Determine the (X, Y) coordinate at the center of the cell enclosing the given text.  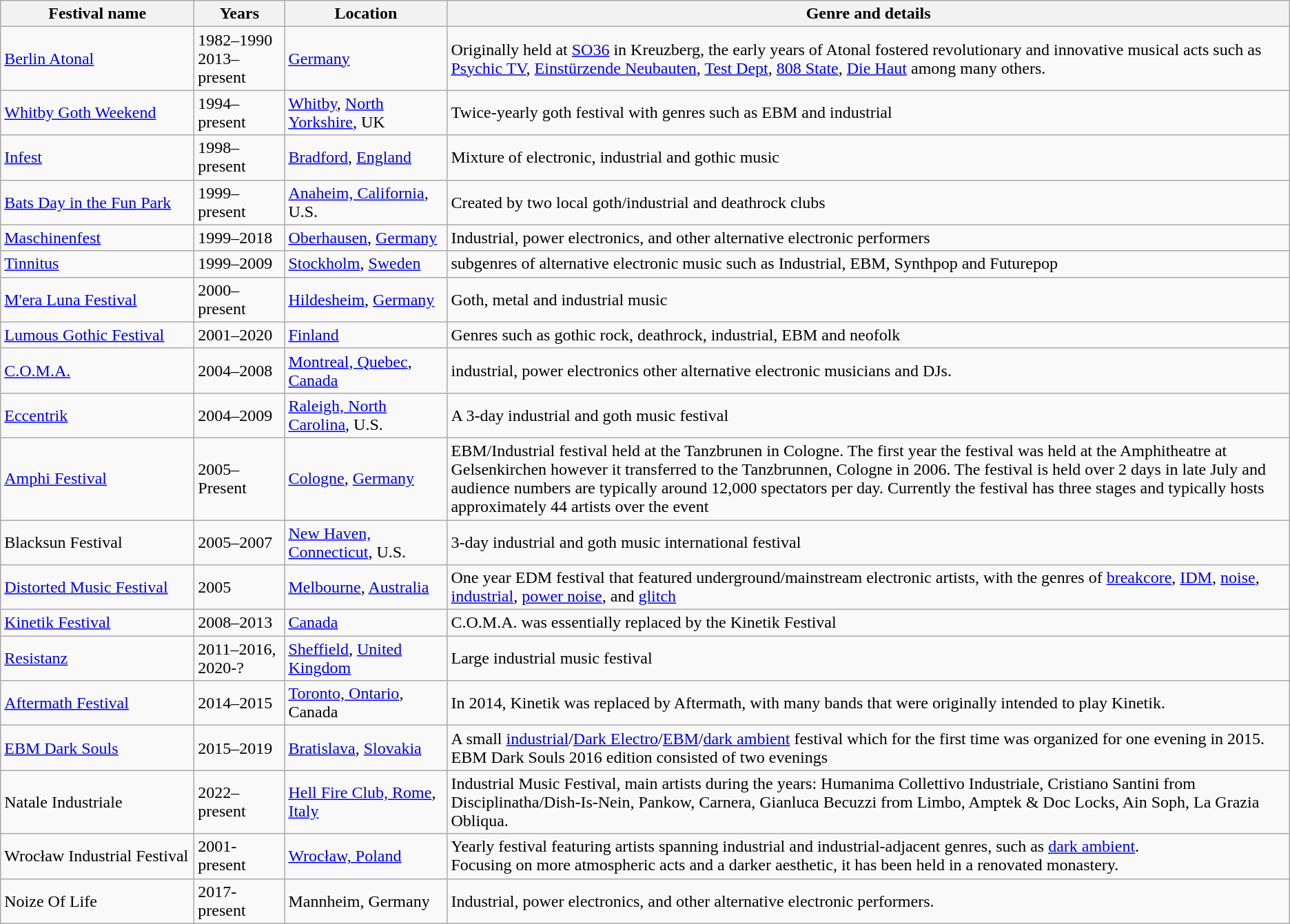
1999–present (240, 203)
2004–2008 (240, 371)
Lumous Gothic Festival (98, 335)
Oberhausen, Germany (366, 238)
A 3-day industrial and goth music festival (868, 415)
Amphi Festival (98, 478)
Maschinenfest (98, 238)
1999–2018 (240, 238)
2017-present (240, 901)
2005 (240, 587)
2011–2016, 2020-? (240, 659)
1998–present (240, 157)
Industrial, power electronics, and other alternative electronic performers (868, 238)
2000–present (240, 299)
1982–1990 2013–present (240, 59)
2008–2013 (240, 623)
1999–2009 (240, 264)
New Haven, Connecticut, U.S. (366, 542)
M'era Luna Festival (98, 299)
Canada (366, 623)
Tinnitus (98, 264)
Eccentrik (98, 415)
Sheffield, United Kingdom (366, 659)
C.O.M.A. (98, 371)
Festival name (98, 14)
Germany (366, 59)
subgenres of alternative electronic music such as Industrial, EBM, Synthpop and Futurepop (868, 264)
Location (366, 14)
Wrocław, Poland (366, 856)
Bratislava, Slovakia (366, 748)
2004–2009 (240, 415)
2001-present (240, 856)
EBM Dark Souls (98, 748)
Berlin Atonal (98, 59)
industrial, power electronics other alternative electronic musicians and DJs. (868, 371)
Hildesheim, Germany (366, 299)
In 2014, Kinetik was replaced by Aftermath, with many bands that were originally intended to play Kinetik. (868, 703)
1994–present (240, 113)
Mannheim, Germany (366, 901)
Bradford, England (366, 157)
Toronto, Ontario, Canada (366, 703)
C.O.M.A. was essentially replaced by the Kinetik Festival (868, 623)
Hell Fire Club, Rome, Italy (366, 802)
Years (240, 14)
2005–Present (240, 478)
2005–2007 (240, 542)
Resistanz (98, 659)
Bats Day in the Fun Park (98, 203)
Anaheim, California, U.S. (366, 203)
Melbourne, Australia (366, 587)
Infest (98, 157)
Natale Industriale (98, 802)
Finland (366, 335)
2015–2019 (240, 748)
Raleigh, North Carolina, U.S. (366, 415)
2001–2020 (240, 335)
Distorted Music Festival (98, 587)
Whitby, North Yorkshire, UK (366, 113)
Stockholm, Sweden (366, 264)
2022–present (240, 802)
Aftermath Festival (98, 703)
Industrial, power electronics, and other alternative electronic performers. (868, 901)
Mixture of electronic, industrial and gothic music (868, 157)
Noize Of Life (98, 901)
Genres such as gothic rock, deathrock, industrial, EBM and neofolk (868, 335)
3-day industrial and goth music international festival (868, 542)
Genre and details (868, 14)
Created by two local goth/industrial and deathrock clubs (868, 203)
Goth, metal and industrial music (868, 299)
Kinetik Festival (98, 623)
Blacksun Festival (98, 542)
Whitby Goth Weekend (98, 113)
Cologne, Germany (366, 478)
Wrocław Industrial Festival (98, 856)
2014–2015 (240, 703)
Large industrial music festival (868, 659)
Twice-yearly goth festival with genres such as EBM and industrial (868, 113)
Montreal, Quebec, Canada (366, 371)
